Locate the cell with the specified text and output its (x, y) center coordinate. 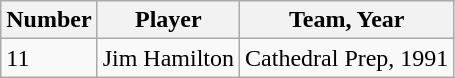
Player (168, 20)
11 (49, 58)
Jim Hamilton (168, 58)
Number (49, 20)
Team, Year (347, 20)
Cathedral Prep, 1991 (347, 58)
